Pinpoint the cell where the given text exists, returning its (X, Y) midpoint coordinate. 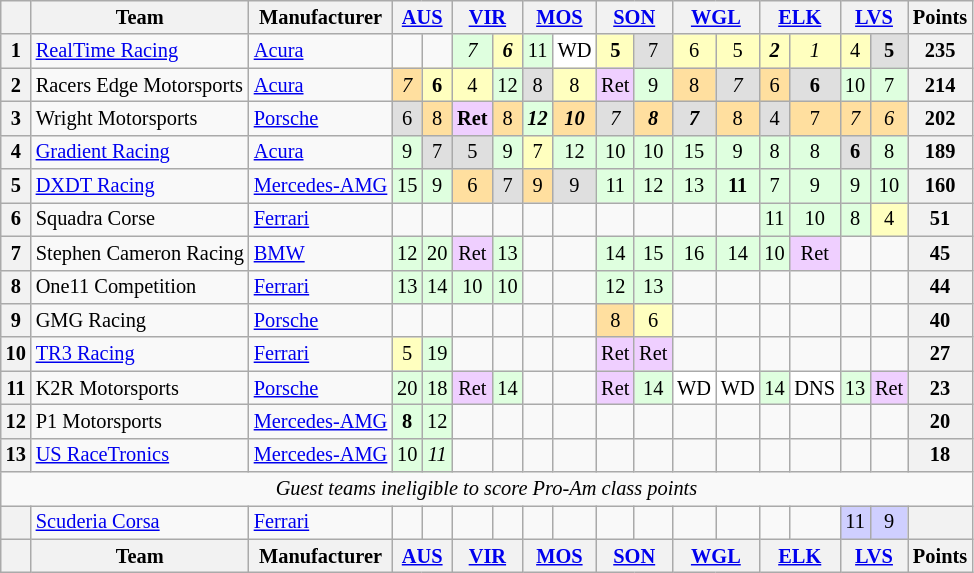
235 (940, 51)
23 (940, 388)
160 (940, 186)
40 (940, 320)
Gradient Racing (140, 152)
19 (437, 354)
DNS (815, 388)
P1 Motorsports (140, 421)
Wright Motorsports (140, 118)
27 (940, 354)
Scuderia Corsa (140, 522)
One11 Competition (140, 287)
US RaceTronics (140, 455)
Squadra Corse (140, 219)
K2R Motorsports (140, 388)
GMG Racing (140, 320)
RealTime Racing (140, 51)
Racers Edge Motorsports (140, 85)
202 (940, 118)
TR3 Racing (140, 354)
44 (940, 287)
Stephen Cameron Racing (140, 253)
189 (940, 152)
BMW (320, 253)
3 (16, 118)
16 (694, 253)
DXDT Racing (140, 186)
51 (940, 219)
Guest teams ineligible to score Pro-Am class points (486, 489)
45 (940, 253)
214 (940, 85)
